From the cell containing the given text, extract its center point as (x, y) coordinate. 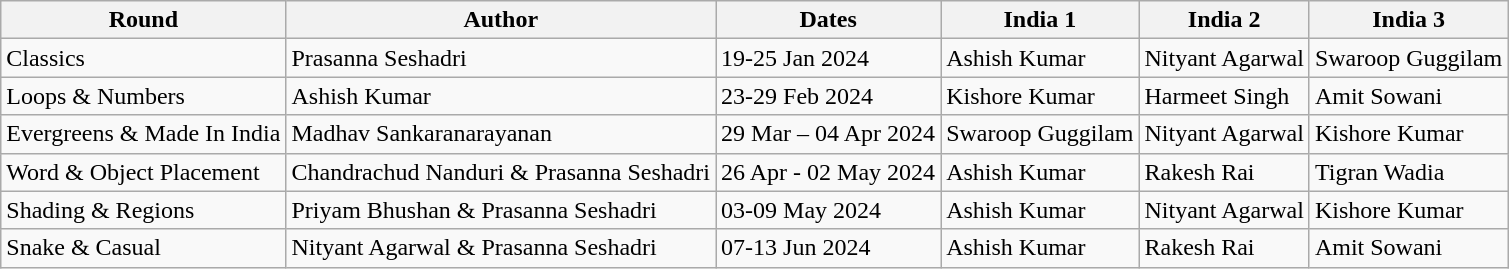
Prasanna Seshadri (501, 58)
07-13 Jun 2024 (828, 248)
India 3 (1408, 20)
Author (501, 20)
Dates (828, 20)
03-09 May 2024 (828, 210)
26 Apr - 02 May 2024 (828, 172)
Evergreens & Made In India (144, 134)
Chandrachud Nanduri & Prasanna Seshadri (501, 172)
23-29 Feb 2024 (828, 96)
Classics (144, 58)
India 1 (1040, 20)
Round (144, 20)
Snake & Casual (144, 248)
India 2 (1224, 20)
29 Mar – 04 Apr 2024 (828, 134)
Word & Object Placement (144, 172)
Tigran Wadia (1408, 172)
Harmeet Singh (1224, 96)
Shading & Regions (144, 210)
19-25 Jan 2024 (828, 58)
Priyam Bhushan & Prasanna Seshadri (501, 210)
Nityant Agarwal & Prasanna Seshadri (501, 248)
Madhav Sankaranarayanan (501, 134)
Loops & Numbers (144, 96)
